Determine the [X, Y] coordinate at the center of the cell enclosing the given text.  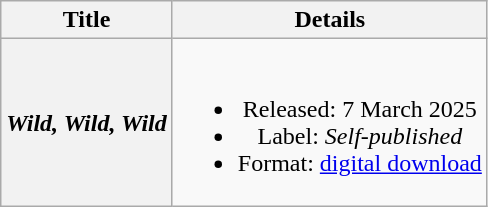
Details [330, 20]
Released: 7 March 2025Label: Self-publishedFormat: digital download [330, 122]
Title [87, 20]
Wild, Wild, Wild [87, 122]
